Extract the (X, Y) coordinate from the center of the cell holding the provided text.  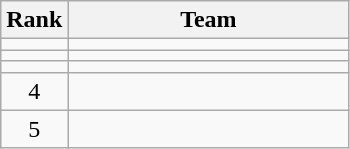
4 (34, 91)
5 (34, 129)
Rank (34, 20)
Team (208, 20)
